Capture the cell that displays the provided text and extract its [X, Y] central coordinate. 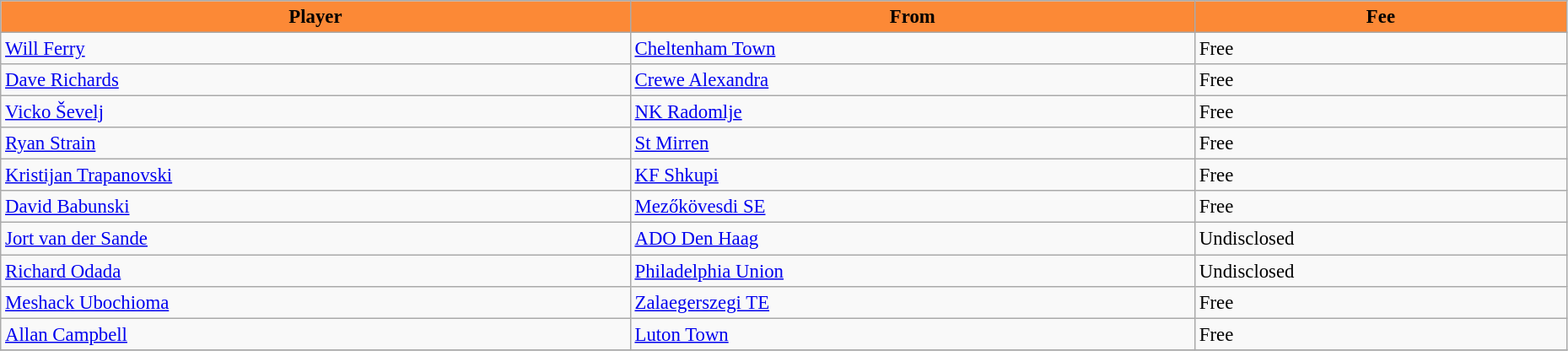
Luton Town [913, 334]
Ryan Strain [315, 143]
Fee [1382, 17]
Allan Campbell [315, 334]
Crewe Alexandra [913, 80]
Philadelphia Union [913, 271]
Player [315, 17]
KF Shkupi [913, 175]
St Mirren [913, 143]
Vicko Ševelj [315, 112]
From [913, 17]
Will Ferry [315, 49]
Zalaegerszegi TE [913, 302]
NK Radomlje [913, 112]
Jort van der Sande [315, 239]
David Babunski [315, 207]
ADO Den Haag [913, 239]
Richard Odada [315, 271]
Mezőkövesdi SE [913, 207]
Kristijan Trapanovski [315, 175]
Meshack Ubochioma [315, 302]
Cheltenham Town [913, 49]
Dave Richards [315, 80]
